Locate the cell with the specified text and output its (x, y) center coordinate. 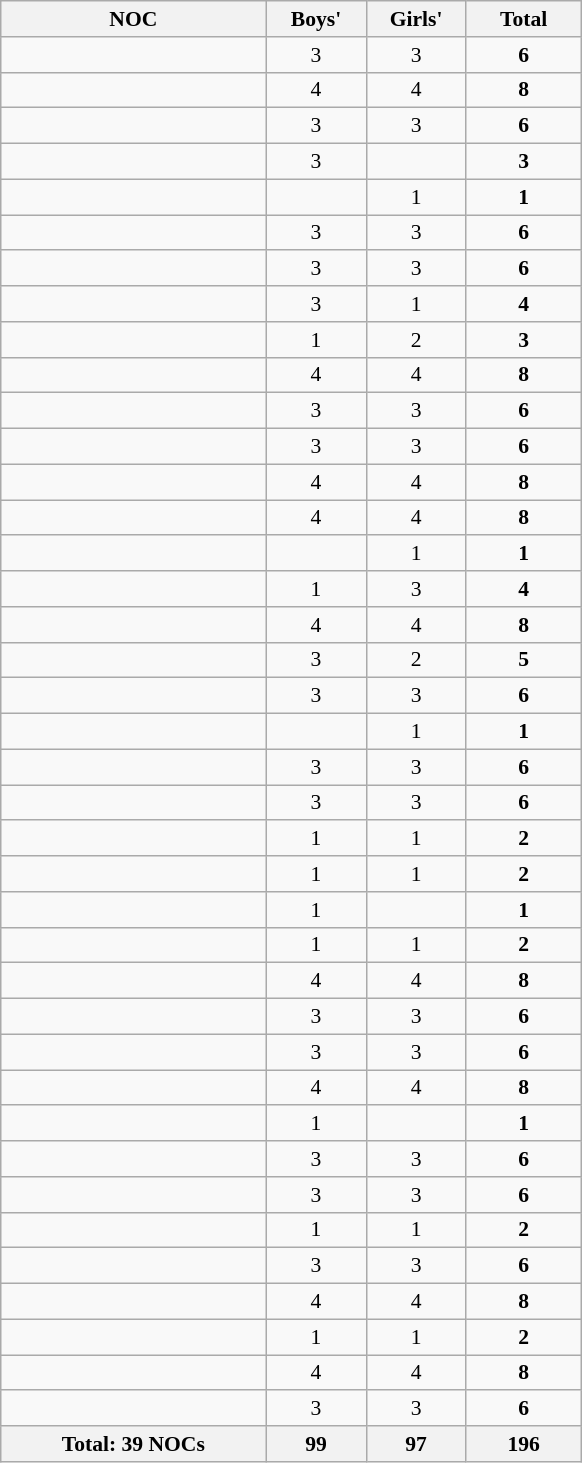
97 (416, 1444)
NOC (134, 19)
196 (524, 1444)
Total: 39 NOCs (134, 1444)
Boys' (316, 19)
99 (316, 1444)
Girls' (416, 19)
5 (524, 660)
Total (524, 19)
